Return [X, Y] of the center of cell containing provided text 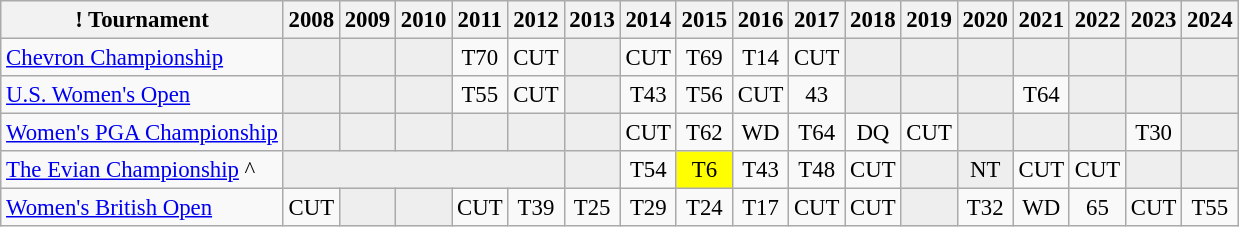
T17 [760, 208]
T32 [985, 208]
T14 [760, 58]
! Tournament [142, 20]
2022 [1097, 20]
T56 [704, 95]
Chevron Championship [142, 58]
43 [817, 95]
T48 [817, 170]
Women's British Open [142, 208]
Women's PGA Championship [142, 133]
2013 [592, 20]
2014 [648, 20]
65 [1097, 208]
T39 [536, 208]
2011 [480, 20]
2020 [985, 20]
T62 [704, 133]
2008 [311, 20]
T70 [480, 58]
2019 [929, 20]
2009 [367, 20]
T25 [592, 208]
T69 [704, 58]
2015 [704, 20]
T54 [648, 170]
2018 [873, 20]
T6 [704, 170]
2010 [424, 20]
2023 [1154, 20]
The Evian Championship ^ [142, 170]
T30 [1154, 133]
NT [985, 170]
T24 [704, 208]
2016 [760, 20]
2024 [1210, 20]
U.S. Women's Open [142, 95]
2012 [536, 20]
T29 [648, 208]
DQ [873, 133]
2017 [817, 20]
2021 [1041, 20]
